Locate the cell with the specified text and output its [X, Y] center coordinate. 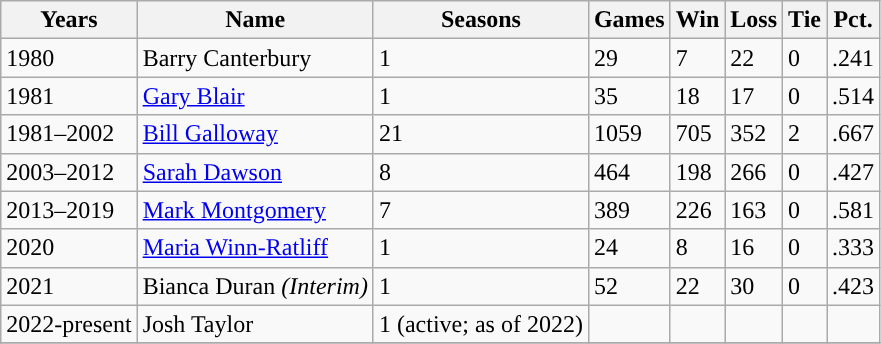
35 [629, 96]
163 [754, 210]
1059 [629, 134]
Josh Taylor [255, 324]
21 [480, 134]
2003–2012 [69, 172]
Loss [754, 20]
.333 [854, 248]
2021 [69, 286]
2 [805, 134]
1981–2002 [69, 134]
464 [629, 172]
.667 [854, 134]
16 [754, 248]
2013–2019 [69, 210]
Win [698, 20]
2022-present [69, 324]
.241 [854, 58]
198 [698, 172]
.581 [854, 210]
Maria Winn-Ratliff [255, 248]
.427 [854, 172]
1 (active; as of 2022) [480, 324]
Pct. [854, 20]
Gary Blair [255, 96]
Tie [805, 20]
Mark Montgomery [255, 210]
Bill Galloway [255, 134]
Name [255, 20]
389 [629, 210]
2020 [69, 248]
.514 [854, 96]
Sarah Dawson [255, 172]
Bianca Duran (Interim) [255, 286]
Barry Canterbury [255, 58]
226 [698, 210]
Years [69, 20]
352 [754, 134]
29 [629, 58]
.423 [854, 286]
17 [754, 96]
52 [629, 286]
1980 [69, 58]
266 [754, 172]
30 [754, 286]
Games [629, 20]
Seasons [480, 20]
24 [629, 248]
705 [698, 134]
18 [698, 96]
1981 [69, 96]
